Extract the [X, Y] coordinate from the center of the cell holding the provided text.  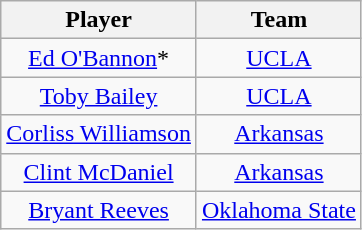
Clint McDaniel [99, 172]
Bryant Reeves [99, 210]
Player [99, 20]
Toby Bailey [99, 96]
Ed O'Bannon* [99, 58]
Corliss Williamson [99, 134]
Oklahoma State [278, 210]
Team [278, 20]
